Determine the (X, Y) coordinate at the center of the cell enclosing the given text.  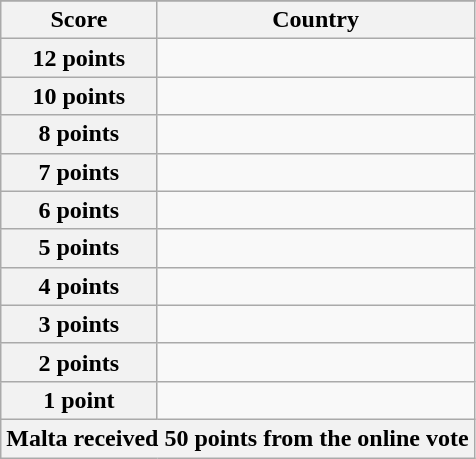
2 points (79, 362)
4 points (79, 286)
10 points (79, 96)
12 points (79, 58)
6 points (79, 210)
Malta received 50 points from the online vote (238, 438)
Country (316, 20)
3 points (79, 324)
7 points (79, 172)
Score (79, 20)
1 point (79, 400)
5 points (79, 248)
8 points (79, 134)
